Detect which cell encompasses the target text, then output its [x, y] center coordinate. 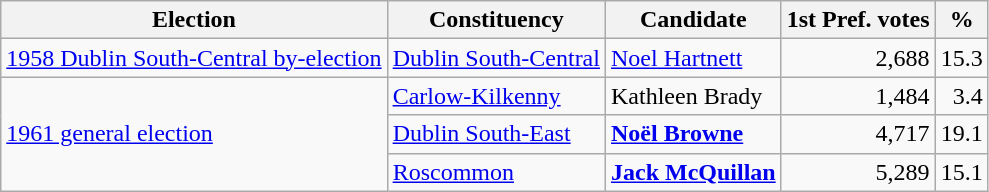
2,688 [858, 58]
Jack McQuillan [693, 172]
Dublin South-East [496, 134]
Roscommon [496, 172]
15.1 [962, 172]
5,289 [858, 172]
19.1 [962, 134]
Carlow-Kilkenny [496, 96]
Dublin South-Central [496, 58]
Kathleen Brady [693, 96]
1958 Dublin South-Central by-election [194, 58]
1961 general election [194, 134]
3.4 [962, 96]
Candidate [693, 20]
Constituency [496, 20]
15.3 [962, 58]
Election [194, 20]
1st Pref. votes [858, 20]
% [962, 20]
Noel Hartnett [693, 58]
Noël Browne [693, 134]
4,717 [858, 134]
1,484 [858, 96]
